Identify which cell holds the provided text, then report its [x, y] central coordinate. 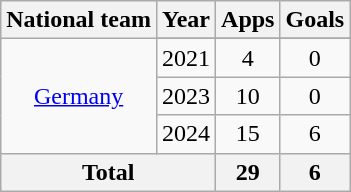
2023 [186, 96]
National team [79, 20]
Germany [79, 96]
Apps [248, 20]
Goals [315, 20]
2024 [186, 134]
2021 [186, 58]
10 [248, 96]
Year [186, 20]
Total [108, 172]
29 [248, 172]
15 [248, 134]
4 [248, 58]
